Provide the [X, Y] coordinate of the cell's center where the given text is located.  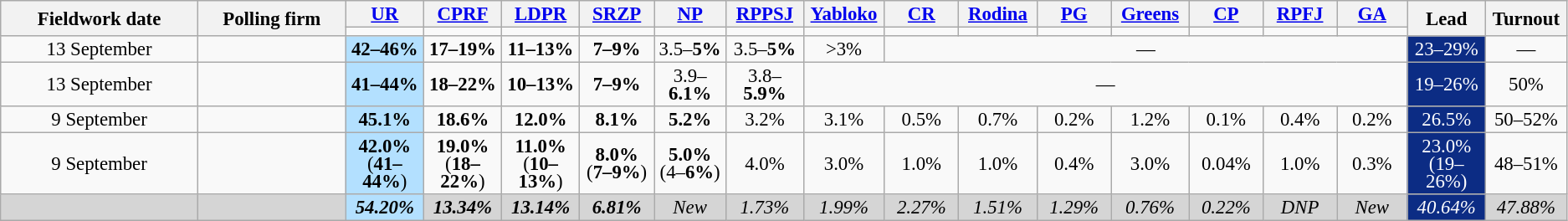
23–29% [1446, 49]
Polling firm [271, 18]
Yabloko [843, 14]
3.9–6.1% [690, 85]
0.04% [1227, 164]
26.5% [1446, 120]
SRZP [617, 14]
RPPSJ [765, 14]
42.0%(41–44%) [385, 164]
CPRF [462, 14]
10–13% [541, 85]
1.29% [1074, 208]
12.0% [541, 120]
1.73% [765, 208]
0.5% [922, 120]
40.64% [1446, 208]
Lead [1446, 18]
11.0%(10–13%) [541, 164]
23.0%(19–26%) [1446, 164]
11–13% [541, 49]
>3% [843, 49]
4.0% [765, 164]
50% [1526, 85]
45.1% [385, 120]
Fieldwork date [100, 18]
13.14% [541, 208]
LDPR [541, 14]
0.3% [1372, 164]
6.81% [617, 208]
48–51% [1526, 164]
1.99% [843, 208]
5.2% [690, 120]
42–46% [385, 49]
17–19% [462, 49]
Rodina [997, 14]
18–22% [462, 85]
3.1% [843, 120]
3.8–5.9% [765, 85]
8.0%(7–9%) [617, 164]
PG [1074, 14]
5.0%(4–6%) [690, 164]
47.88% [1526, 208]
CR [922, 14]
Greens [1150, 14]
CP [1227, 14]
DNP [1300, 208]
UR [385, 14]
3.2% [765, 120]
19–26% [1446, 85]
0.76% [1150, 208]
1.51% [997, 208]
18.6% [462, 120]
NP [690, 14]
50–52% [1526, 120]
13.34% [462, 208]
1.2% [1150, 120]
0.7% [997, 120]
41–44% [385, 85]
54.20% [385, 208]
RPFJ [1300, 14]
8.1% [617, 120]
Turnout [1526, 18]
GA [1372, 14]
0.22% [1227, 208]
0.1% [1227, 120]
19.0%(18–22%) [462, 164]
2.27% [922, 208]
